Detect which cell encompasses the target text, then output its [x, y] center coordinate. 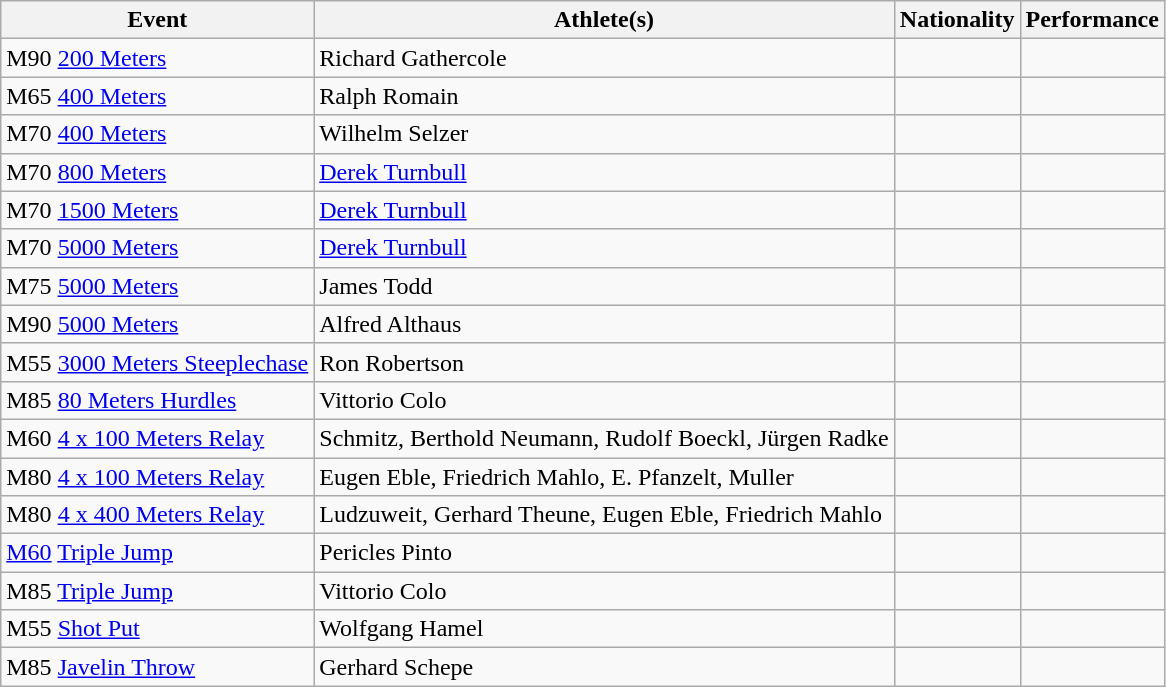
M90 200 Meters [158, 58]
M70 5000 Meters [158, 248]
M55 3000 Meters Steeplechase [158, 362]
M55 Shot Put [158, 629]
Eugen Eble, Friedrich Mahlo, E. Pfanzelt, Muller [604, 477]
Pericles Pinto [604, 553]
M85 80 Meters Hurdles [158, 400]
Wilhelm Selzer [604, 134]
M70 400 Meters [158, 134]
M70 800 Meters [158, 172]
M70 1500 Meters [158, 210]
Ron Robertson [604, 362]
Ralph Romain [604, 96]
Gerhard Schepe [604, 667]
M65 400 Meters [158, 96]
M85 Triple Jump [158, 591]
Schmitz, Berthold Neumann, Rudolf Boeckl, Jürgen Radke [604, 438]
M60 4 x 100 Meters Relay [158, 438]
Wolfgang Hamel [604, 629]
M60 Triple Jump [158, 553]
M75 5000 Meters [158, 286]
Ludzuweit, Gerhard Theune, Eugen Eble, Friedrich Mahlo [604, 515]
Nationality [957, 20]
M90 5000 Meters [158, 324]
Performance [1092, 20]
Alfred Althaus [604, 324]
James Todd [604, 286]
M80 4 x 400 Meters Relay [158, 515]
M80 4 x 100 Meters Relay [158, 477]
Event [158, 20]
M85 Javelin Throw [158, 667]
Richard Gathercole [604, 58]
Athlete(s) [604, 20]
